Identify which cell holds the provided text, then report its (x, y) central coordinate. 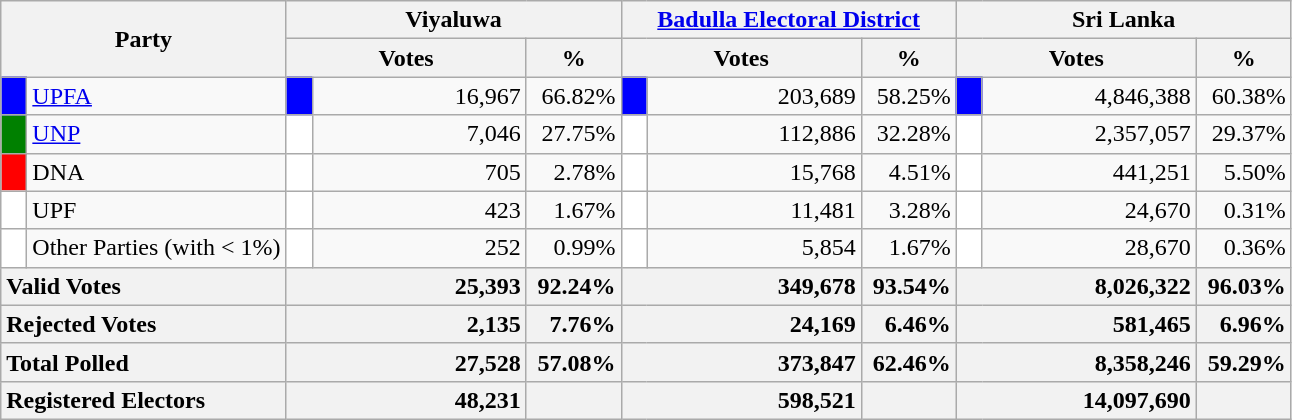
4,846,388 (1089, 96)
59.29% (1244, 362)
Total Polled (144, 362)
60.38% (1244, 96)
66.82% (574, 96)
581,465 (1076, 324)
705 (419, 172)
441,251 (1089, 172)
2,135 (406, 324)
6.46% (908, 324)
598,521 (741, 400)
16,967 (419, 96)
96.03% (1244, 286)
2.78% (574, 172)
0.36% (1244, 248)
Other Parties (with < 1%) (156, 248)
48,231 (406, 400)
373,847 (741, 362)
14,097,690 (1076, 400)
Registered Electors (144, 400)
15,768 (754, 172)
3.28% (908, 210)
27.75% (574, 134)
27,528 (406, 362)
0.31% (1244, 210)
Viyaluwa (454, 20)
8,358,246 (1076, 362)
2,357,057 (1089, 134)
UPF (156, 210)
Sri Lanka (1124, 20)
DNA (156, 172)
11,481 (754, 210)
58.25% (908, 96)
203,689 (754, 96)
29.37% (1244, 134)
5.50% (1244, 172)
Party (144, 39)
62.46% (908, 362)
7.76% (574, 324)
423 (419, 210)
92.24% (574, 286)
349,678 (741, 286)
8,026,322 (1076, 286)
93.54% (908, 286)
25,393 (406, 286)
Rejected Votes (144, 324)
24,670 (1089, 210)
32.28% (908, 134)
UNP (156, 134)
UPFA (156, 96)
6.96% (1244, 324)
112,886 (754, 134)
0.99% (574, 248)
252 (419, 248)
24,169 (741, 324)
57.08% (574, 362)
28,670 (1089, 248)
7,046 (419, 134)
Valid Votes (144, 286)
Badulla Electoral District (788, 20)
4.51% (908, 172)
5,854 (754, 248)
